Return the [x, y] coordinate for the center point of the cell that contains the specified text.  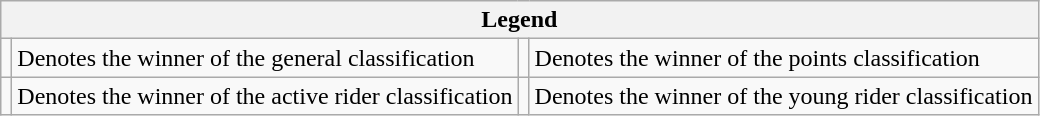
Denotes the winner of the young rider classification [784, 96]
Legend [520, 20]
Denotes the winner of the points classification [784, 58]
Denotes the winner of the active rider classification [265, 96]
Denotes the winner of the general classification [265, 58]
